Find where the given text appears and provide that cell's center as (X, Y) coordinate. 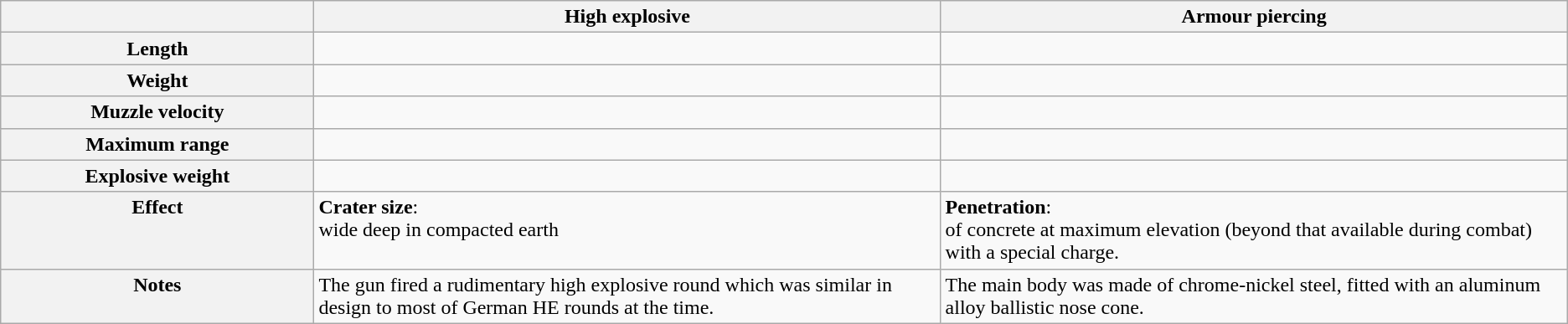
High explosive (627, 17)
The main body was made of chrome-nickel steel, fitted with an aluminum alloy ballistic nose cone. (1254, 296)
The gun fired a rudimentary high explosive round which was similar in design to most of German HE rounds at the time. (627, 296)
Muzzle velocity (157, 112)
Length (157, 49)
Maximum range (157, 144)
Crater size: wide deep in compacted earth (627, 230)
Armour piercing (1254, 17)
Penetration: of concrete at maximum elevation (beyond that available during combat) with a special charge. (1254, 230)
Effect (157, 230)
Explosive weight (157, 176)
Notes (157, 296)
Weight (157, 80)
